Return [X, Y] of the center of cell containing provided text 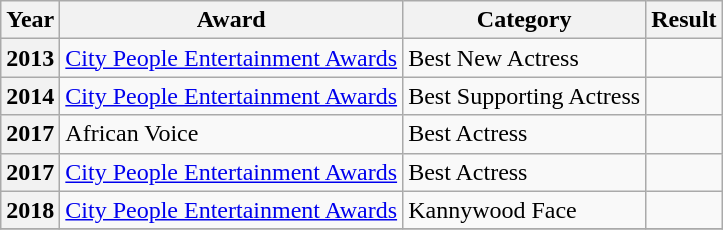
Kannywood Face [524, 210]
African Voice [232, 134]
Category [524, 20]
Result [684, 20]
2013 [30, 58]
Best Supporting Actress [524, 96]
Best New Actress [524, 58]
2014 [30, 96]
2018 [30, 210]
Year [30, 20]
Award [232, 20]
